Return [x, y] of the center of cell containing provided text 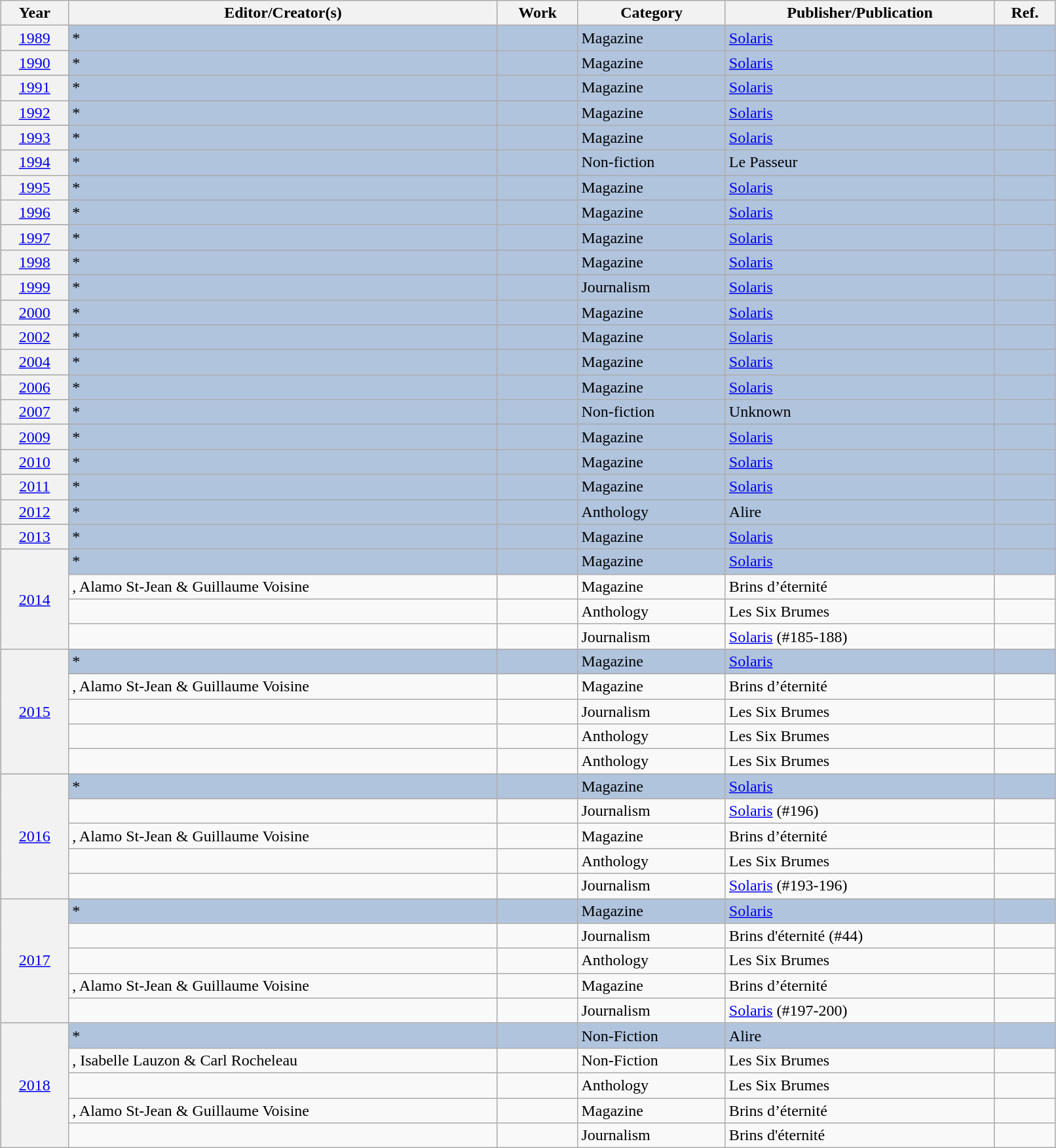
1994 [35, 163]
1995 [35, 187]
2013 [35, 537]
2012 [35, 512]
2015 [35, 711]
2009 [35, 437]
Ref. [1025, 13]
1996 [35, 212]
2016 [35, 836]
Brins d'éternité [859, 1136]
1990 [35, 63]
, Isabelle Lauzon & Carl Rocheleau [283, 1060]
Category [651, 13]
2004 [35, 362]
Publisher/Publication [859, 13]
1989 [35, 38]
2006 [35, 387]
2017 [35, 961]
1993 [35, 138]
2002 [35, 337]
Work [537, 13]
Year [35, 13]
2007 [35, 412]
2018 [35, 1085]
1998 [35, 262]
Solaris (#197-200) [859, 1010]
Unknown [859, 412]
1997 [35, 237]
Solaris (#196) [859, 811]
Brins d'éternité (#44) [859, 936]
2010 [35, 462]
2000 [35, 313]
1999 [35, 287]
1992 [35, 113]
Le Passeur [859, 163]
Editor/Creator(s) [283, 13]
1991 [35, 88]
2011 [35, 487]
Solaris (#185-188) [859, 636]
2014 [35, 599]
Solaris (#193-196) [859, 886]
